Detect which cell encompasses the target text, then output its (x, y) center coordinate. 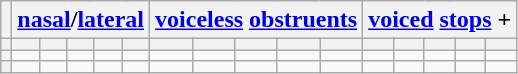
voiced stops + (440, 20)
voiceless obstruents (256, 20)
nasal/lateral (81, 20)
